Search for the cell housing the specified text and yield its [x, y] center coordinate. 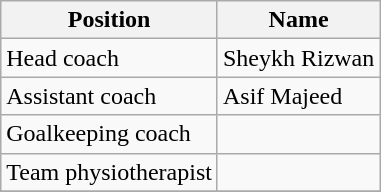
Asif Majeed [298, 96]
Assistant coach [110, 96]
Goalkeeping coach [110, 134]
Head coach [110, 58]
Sheykh Rizwan [298, 58]
Team physiotherapist [110, 172]
Name [298, 20]
Position [110, 20]
